Extract the (X, Y) coordinate from the center of the cell holding the provided text.  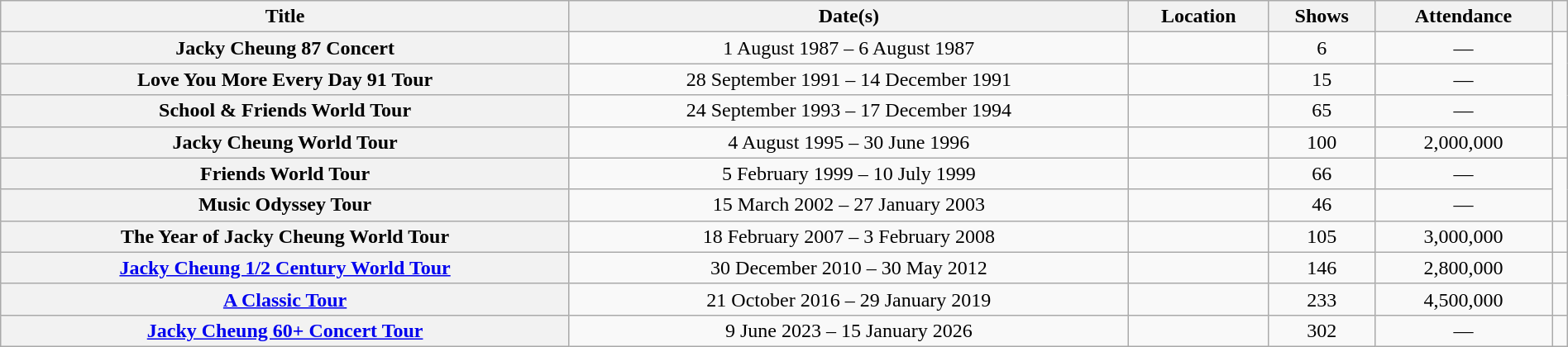
Music Odyssey Tour (285, 205)
2,800,000 (1464, 268)
Jacky Cheung 60+ Concert Tour (285, 330)
A Classic Tour (285, 299)
30 December 2010 – 30 May 2012 (849, 268)
Title (285, 17)
4,500,000 (1464, 299)
Attendance (1464, 17)
Jacky Cheung 1/2 Century World Tour (285, 268)
Friends World Tour (285, 173)
66 (1322, 173)
24 September 1993 – 17 December 1994 (849, 111)
5 February 1999 – 10 July 1999 (849, 173)
2,000,000 (1464, 142)
28 September 1991 – 14 December 1991 (849, 79)
65 (1322, 111)
233 (1322, 299)
The Year of Jacky Cheung World Tour (285, 236)
46 (1322, 205)
Jacky Cheung World Tour (285, 142)
15 (1322, 79)
21 October 2016 – 29 January 2019 (849, 299)
18 February 2007 – 3 February 2008 (849, 236)
1 August 1987 – 6 August 1987 (849, 48)
Shows (1322, 17)
4 August 1995 – 30 June 1996 (849, 142)
Location (1198, 17)
302 (1322, 330)
Jacky Cheung 87 Concert (285, 48)
15 March 2002 – 27 January 2003 (849, 205)
School & Friends World Tour (285, 111)
Date(s) (849, 17)
100 (1322, 142)
3,000,000 (1464, 236)
6 (1322, 48)
105 (1322, 236)
9 June 2023 – 15 January 2026 (849, 330)
146 (1322, 268)
Love You More Every Day 91 Tour (285, 79)
